Output the (x, y) coordinate of the center of the cell containing the given text.  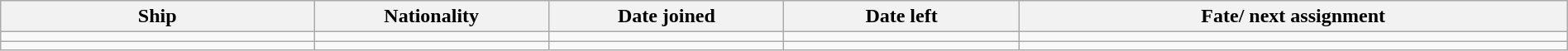
Date joined (667, 16)
Nationality (432, 16)
Date left (901, 16)
Fate/ next assignment (1293, 16)
Ship (157, 16)
